Provide the (x, y) coordinate of the cell's center where the given text is located.  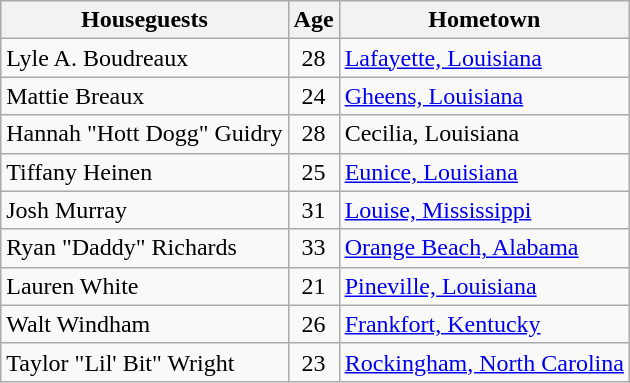
Mattie Breaux (144, 96)
Frankfort, Kentucky (484, 324)
Josh Murray (144, 210)
33 (314, 248)
Age (314, 20)
25 (314, 172)
Lauren White (144, 286)
24 (314, 96)
31 (314, 210)
Pineville, Louisiana (484, 286)
Orange Beach, Alabama (484, 248)
Lafayette, Louisiana (484, 58)
Taylor "Lil' Bit" Wright (144, 362)
Tiffany Heinen (144, 172)
Cecilia, Louisiana (484, 134)
Gheens, Louisiana (484, 96)
Eunice, Louisiana (484, 172)
26 (314, 324)
Rockingham, North Carolina (484, 362)
Hometown (484, 20)
Walt Windham (144, 324)
21 (314, 286)
Houseguests (144, 20)
23 (314, 362)
Ryan "Daddy" Richards (144, 248)
Louise, Mississippi (484, 210)
Hannah "Hott Dogg" Guidry (144, 134)
Lyle A. Boudreaux (144, 58)
